Return (X, Y) of the center of cell containing provided text 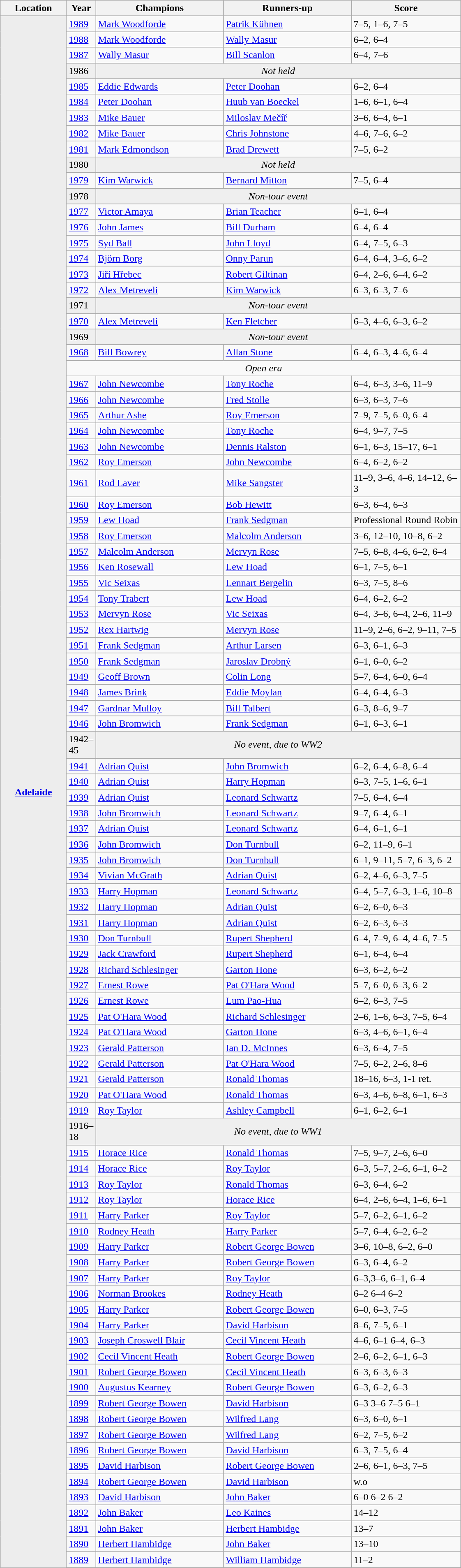
Score (406, 8)
6–3, 6–3, 6–3 (406, 1372)
Robert Giltinan (288, 274)
1931 (81, 922)
1928 (81, 969)
1895 (81, 1466)
1919 (81, 1110)
Mark Edmondson (159, 149)
1976 (81, 227)
Jaroslav Drobný (288, 661)
Onny Parun (288, 259)
6–3, 4–6, 6–1, 6–4 (406, 1032)
2–6, 6–1, 6–3, 7–5 (406, 1466)
1925 (81, 1017)
1947 (81, 708)
3–6, 10–8, 6–2, 6–0 (406, 1247)
Ashley Campbell (288, 1110)
1935 (81, 860)
1981 (81, 149)
Year (81, 8)
1938 (81, 813)
1894 (81, 1482)
Champions (159, 8)
1965 (81, 415)
Norman Brookes (159, 1294)
1940 (81, 782)
5–7, 6–4, 6–2, 6–2 (406, 1231)
Joseph Croswell Blair (159, 1341)
11–9, 2–6, 6–2, 9–11, 7–5 (406, 630)
6–3,3–6, 6–1, 6–4 (406, 1278)
6–4, 6–4, 3–6, 6–2 (406, 259)
1889 (81, 1560)
1950 (81, 661)
13–10 (406, 1544)
1927 (81, 985)
Björn Borg (159, 259)
Patrik Kühnen (288, 24)
1899 (81, 1403)
Ken Rosewall (159, 567)
1936 (81, 844)
1983 (81, 118)
7–5, 6–8, 4–6, 6–2, 6–4 (406, 551)
1915 (81, 1153)
6–3, 6–0, 6–1 (406, 1419)
3–6, 12–10, 10–8, 6–2 (406, 536)
6–3, 4–6, 6–8, 6–1, 6–3 (406, 1095)
1916–18 (81, 1132)
2–6, 6–2, 6–1, 6–3 (406, 1356)
7–5, 6–2, 2–6, 8–6 (406, 1063)
9–7, 6–4, 6–1 (406, 813)
1956 (81, 567)
3–6, 6–4, 6–1 (406, 118)
Ian D. McInnes (288, 1048)
1910 (81, 1231)
6–3, 4–6, 6–3, 6–2 (406, 321)
1932 (81, 907)
1909 (81, 1247)
6–3, 7–5, 1–6, 6–1 (406, 782)
1984 (81, 102)
Bill Scanlon (288, 55)
6–1, 6–3, 15–17, 6–1 (406, 446)
6–3, 7–5, 8–6 (406, 583)
Lum Pao-Hua (288, 1001)
Adelaide (34, 792)
1930 (81, 938)
Rex Hartwig (159, 630)
William Hambidge (288, 1560)
1911 (81, 1215)
Rod Laver (159, 484)
1989 (81, 24)
4–6, 7–6, 6–2 (406, 133)
14–12 (406, 1513)
1967 (81, 384)
6–4, 7–5, 6–3 (406, 243)
Professional Round Robin (406, 520)
Miloslav Mečíř (288, 118)
11–9, 3–6, 4–6, 14–12, 6–3 (406, 484)
1951 (81, 645)
1929 (81, 954)
1964 (81, 431)
1923 (81, 1048)
Chris Johnstone (288, 133)
1970 (81, 321)
6–3, 8–6, 9–7 (406, 708)
6–2, 7–5, 6–2 (406, 1434)
Dennis Ralston (288, 446)
1946 (81, 724)
1934 (81, 875)
1924 (81, 1032)
6–1, 7–5, 6–1 (406, 567)
1903 (81, 1341)
18–16, 6–3, 1-1 ret. (406, 1079)
Bernard Mitton (288, 180)
John James (159, 227)
7–9, 7–5, 6–0, 6–4 (406, 415)
6–1, 6–4 (406, 212)
Jack Crawford (159, 954)
13–7 (406, 1529)
6–4, 9–7, 7–5 (406, 431)
1906 (81, 1294)
1902 (81, 1356)
6–1, 6–2, 6–1 (406, 1110)
6–3, 6–4, 6–3 (406, 505)
1937 (81, 829)
1972 (81, 290)
1891 (81, 1529)
1963 (81, 446)
6–3, 6–2, 6–2 (406, 969)
1977 (81, 212)
1948 (81, 692)
6–4, 2–6, 6–4, 6–2 (406, 274)
6–2, 6–4, 6–8, 6–4 (406, 766)
Location (34, 8)
Arthur Ashe (159, 415)
1954 (81, 598)
6–1, 6–0, 6–2 (406, 661)
6–4, 7–6 (406, 55)
1969 (81, 337)
1942–45 (81, 745)
6–3, 5–7, 2–6, 6–1, 6–2 (406, 1168)
1914 (81, 1168)
6–3, 6–1, 6–3 (406, 645)
6–4, 3–6, 6–4, 2–6, 11–9 (406, 614)
1980 (81, 164)
Jiří Hřebec (159, 274)
Fred Stolle (288, 399)
6–3 3–6 7–5 6–1 (406, 1403)
1968 (81, 352)
Bill Talbert (288, 708)
6–4, 6–3, 3–6, 11–9 (406, 384)
1890 (81, 1544)
6–1, 6–4, 6–4 (406, 954)
6–4, 6–4, 6–3 (406, 692)
7–5, 1–6, 7–5 (406, 24)
w.o (406, 1482)
Allan Stone (288, 352)
1922 (81, 1063)
1958 (81, 536)
1893 (81, 1497)
6–3, 6–4, 7–5 (406, 1048)
James Brink (159, 692)
6–2, 6–3, 7–5 (406, 1001)
7–5, 9–7, 2–6, 6–0 (406, 1153)
6–3, 7–5, 6–4 (406, 1450)
1987 (81, 55)
Ken Fletcher (288, 321)
1985 (81, 86)
1960 (81, 505)
1933 (81, 891)
1982 (81, 133)
Mike Sangster (288, 484)
6–0, 6–3, 7–5 (406, 1309)
Augustus Kearney (159, 1387)
1912 (81, 1200)
Vivian McGrath (159, 875)
1913 (81, 1184)
Arthur Larsen (288, 645)
Runners-up (288, 8)
4–6, 6–1 6–4, 6–3 (406, 1341)
6–4, 6–1, 6–1 (406, 829)
No event, due to WW2 (278, 745)
5–7, 6–4, 6–0, 6–4 (406, 676)
6–2, 4–6, 6–3, 7–5 (406, 875)
1952 (81, 630)
1975 (81, 243)
6–1, 6–3, 6–1 (406, 724)
6–0 6–2 6–2 (406, 1497)
Bob Hewitt (288, 505)
2–6, 1–6, 6–3, 7–5, 6–4 (406, 1017)
1962 (81, 462)
No event, due to WW1 (278, 1132)
1939 (81, 797)
6–3, 6–2, 6–3 (406, 1387)
7–5, 6–4 (406, 180)
1892 (81, 1513)
Open era (264, 368)
Eddie Moylan (288, 692)
1974 (81, 259)
Syd Ball (159, 243)
1898 (81, 1419)
1949 (81, 676)
6–4, 2–6, 6–4, 1–6, 6–1 (406, 1200)
11–2 (406, 1560)
1978 (81, 196)
1900 (81, 1387)
7–5, 6–2 (406, 149)
1897 (81, 1434)
1988 (81, 39)
Eddie Edwards (159, 86)
1961 (81, 484)
1941 (81, 766)
1926 (81, 1001)
1920 (81, 1095)
5–7, 6–0, 6–3, 6–2 (406, 985)
1921 (81, 1079)
Lennart Bergelin (288, 583)
1907 (81, 1278)
John Lloyd (288, 243)
Leo Kaines (288, 1513)
1955 (81, 583)
6–2, 11–9, 6–1 (406, 844)
1966 (81, 399)
1973 (81, 274)
1959 (81, 520)
7–5, 6–4, 6–4 (406, 797)
Brad Drewett (288, 149)
Colin Long (288, 676)
1–6, 6–1, 6–4 (406, 102)
6–2 6–4 6–2 (406, 1294)
Brian Teacher (288, 212)
1971 (81, 306)
6–4, 5–7, 6–3, 1–6, 10–8 (406, 891)
6–4, 6–4 (406, 227)
1905 (81, 1309)
1953 (81, 614)
Victor Amaya (159, 212)
8–6, 7–5, 6–1 (406, 1325)
6–2, 6–3, 6–3 (406, 922)
6–4, 6–3, 4–6, 6–4 (406, 352)
6–2, 6–0, 6–3 (406, 907)
Huub van Boeckel (288, 102)
Tony Trabert (159, 598)
Geoff Brown (159, 676)
1957 (81, 551)
1908 (81, 1262)
1904 (81, 1325)
1986 (81, 71)
1896 (81, 1450)
Gardnar Mulloy (159, 708)
Bill Bowrey (159, 352)
5–7, 6–2, 6–1, 6–2 (406, 1215)
6–4, 7–9, 6–4, 4–6, 7–5 (406, 938)
1979 (81, 180)
Bill Durham (288, 227)
1901 (81, 1372)
6–1, 9–11, 5–7, 6–3, 6–2 (406, 860)
